Capture the cell that displays the provided text and extract its (X, Y) central coordinate. 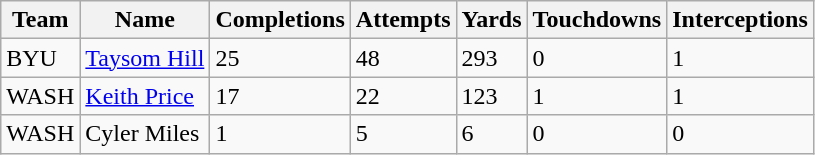
Completions (280, 20)
Attempts (403, 20)
48 (403, 58)
Keith Price (145, 96)
Name (145, 20)
Cyler Miles (145, 134)
293 (492, 58)
Team (40, 20)
22 (403, 96)
Taysom Hill (145, 58)
Interceptions (740, 20)
Yards (492, 20)
123 (492, 96)
Touchdowns (597, 20)
5 (403, 134)
17 (280, 96)
25 (280, 58)
BYU (40, 58)
6 (492, 134)
